From the cell containing the given text, extract its center point as (X, Y) coordinate. 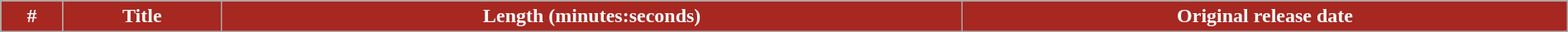
Original release date (1265, 16)
Title (142, 16)
# (31, 16)
Length (minutes:seconds) (592, 16)
